Output the [x, y] coordinate of the center of the cell containing the given text.  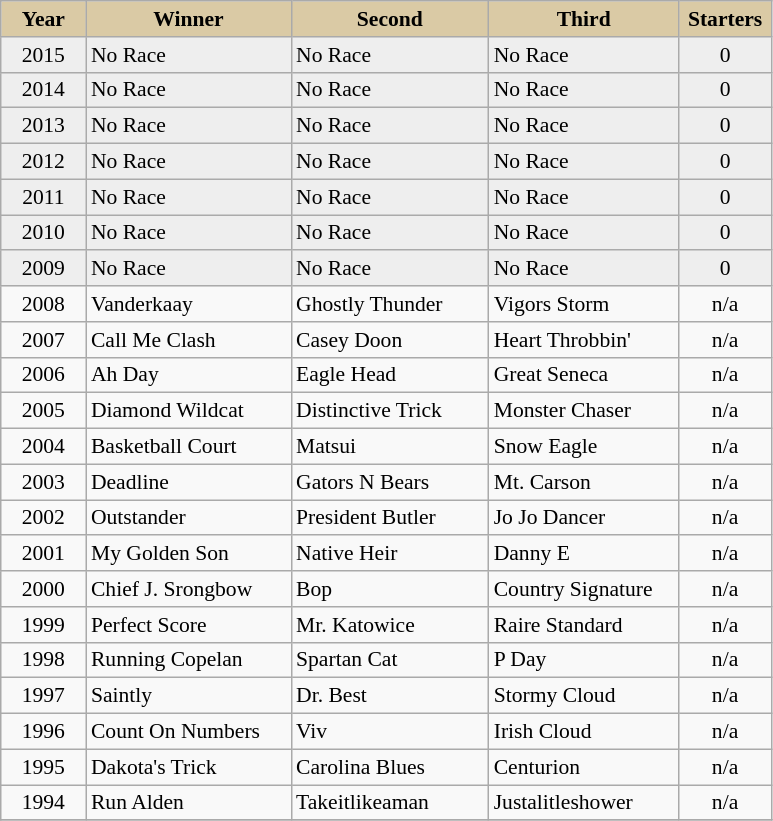
2004 [44, 447]
Matsui [390, 447]
Starters [726, 19]
2011 [44, 197]
Carolina Blues [390, 767]
My Golden Son [188, 554]
Count On Numbers [188, 732]
Casey Doon [390, 340]
Run Alden [188, 803]
Running Copelan [188, 660]
2015 [44, 55]
Native Heir [390, 554]
Gators N Bears [390, 482]
Distinctive Trick [390, 411]
Justalitleshower [584, 803]
Takeitlikeaman [390, 803]
Centurion [584, 767]
Call Me Clash [188, 340]
Mr. Katowice [390, 625]
1997 [44, 696]
2012 [44, 162]
Second [390, 19]
President Butler [390, 518]
Eagle Head [390, 375]
Bop [390, 589]
Ah Day [188, 375]
Diamond Wildcat [188, 411]
P Day [584, 660]
2013 [44, 126]
Basketball Court [188, 447]
2007 [44, 340]
Outstander [188, 518]
Snow Eagle [584, 447]
2005 [44, 411]
2010 [44, 233]
Saintly [188, 696]
Dr. Best [390, 696]
2008 [44, 304]
Raire Standard [584, 625]
2002 [44, 518]
Ghostly Thunder [390, 304]
1999 [44, 625]
Vanderkaay [188, 304]
Year [44, 19]
Chief J. Srongbow [188, 589]
2001 [44, 554]
Spartan Cat [390, 660]
Perfect Score [188, 625]
Irish Cloud [584, 732]
2006 [44, 375]
Third [584, 19]
2009 [44, 269]
Great Seneca [584, 375]
Heart Throbbin' [584, 340]
Viv [390, 732]
Deadline [188, 482]
1995 [44, 767]
2003 [44, 482]
1994 [44, 803]
Mt. Carson [584, 482]
Danny E [584, 554]
Winner [188, 19]
Monster Chaser [584, 411]
2014 [44, 90]
1998 [44, 660]
Dakota's Trick [188, 767]
Country Signature [584, 589]
Stormy Cloud [584, 696]
Jo Jo Dancer [584, 518]
Vigors Storm [584, 304]
2000 [44, 589]
1996 [44, 732]
